Extract the [x, y] coordinate from the center of the cell holding the provided text.  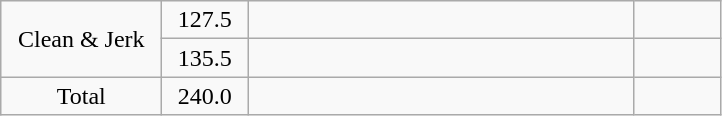
240.0 [205, 96]
135.5 [205, 58]
Total [82, 96]
Clean & Jerk [82, 39]
127.5 [205, 20]
